Return (x, y) of the center of cell containing provided text 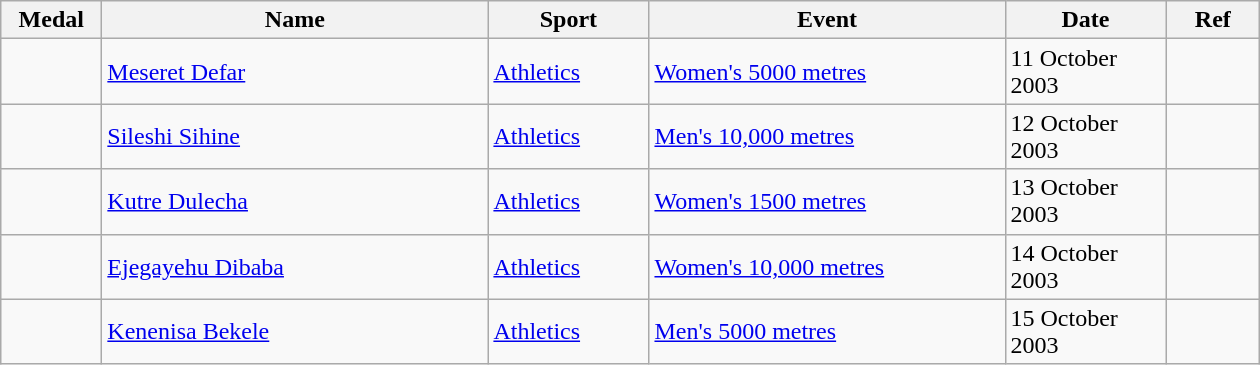
Men's 10,000 metres (827, 136)
Women's 10,000 metres (827, 266)
Ref (1213, 20)
Medal (52, 20)
14 October 2003 (1086, 266)
Ejegayehu Dibaba (295, 266)
Sileshi Sihine (295, 136)
11 October 2003 (1086, 72)
Date (1086, 20)
15 October 2003 (1086, 332)
Men's 5000 metres (827, 332)
Sport (568, 20)
13 October 2003 (1086, 202)
Kutre Dulecha (295, 202)
Name (295, 20)
Meseret Defar (295, 72)
12 October 2003 (1086, 136)
Event (827, 20)
Women's 5000 metres (827, 72)
Kenenisa Bekele (295, 332)
Women's 1500 metres (827, 202)
